Return (X, Y) of the center of cell containing provided text 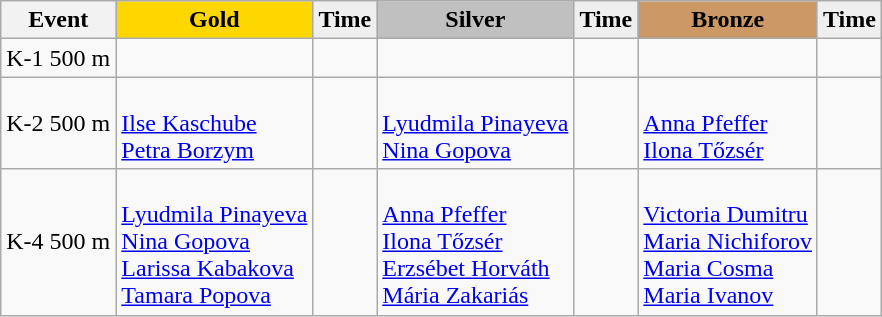
Event (58, 20)
Ilse KaschubePetra Borzym (214, 123)
K-4 500 m (58, 242)
Gold (214, 20)
Anna PfefferIlona TőzsérErzsébet HorváthMária Zakariás (476, 242)
Lyudmila PinayevaNina Gopova (476, 123)
Victoria DumitruMaria NichiforovMaria CosmaMaria Ivanov (728, 242)
K-1 500 m (58, 58)
Lyudmila PinayevaNina GopovaLarissa KabakovaTamara Popova (214, 242)
Silver (476, 20)
K-2 500 m (58, 123)
Anna PfefferIlona Tőzsér (728, 123)
Bronze (728, 20)
